Pinpoint the cell where the given text exists, returning its [X, Y] midpoint coordinate. 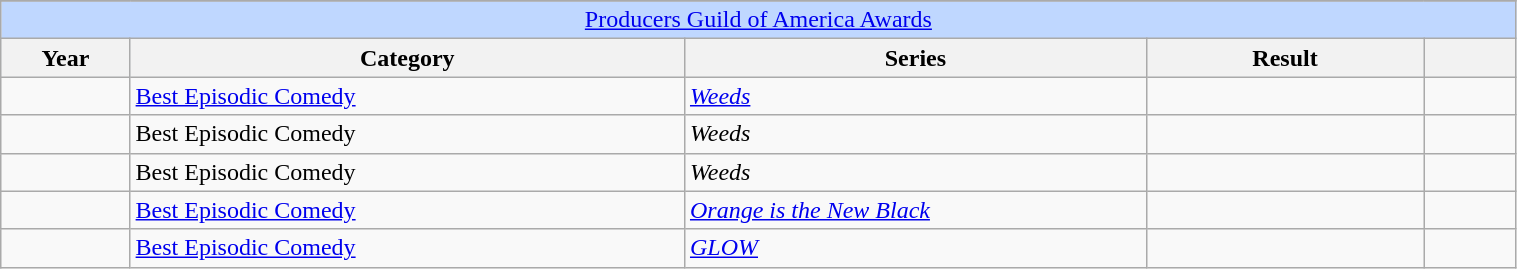
Result [1284, 58]
Orange is the New Black [915, 210]
Producers Guild of America Awards [758, 20]
Year [66, 58]
Series [915, 58]
GLOW [915, 248]
Category [407, 58]
